Output the [x, y] coordinate of the center of the cell containing the given text.  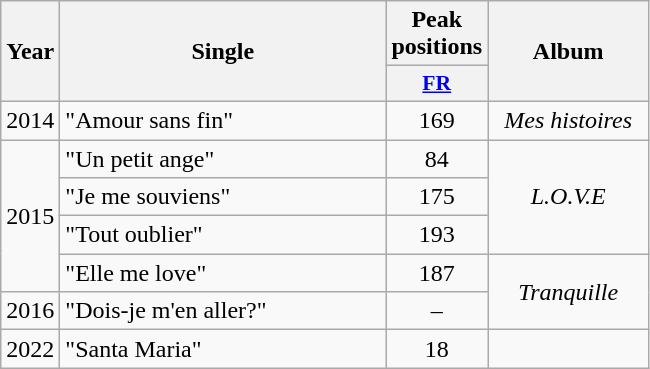
"Tout oublier" [223, 235]
193 [437, 235]
"Elle me love" [223, 273]
2014 [30, 120]
"Santa Maria" [223, 349]
"Un petit ange" [223, 159]
"Je me souviens" [223, 197]
Year [30, 52]
187 [437, 273]
169 [437, 120]
84 [437, 159]
2022 [30, 349]
Mes histoires [568, 120]
Album [568, 52]
"Amour sans fin" [223, 120]
– [437, 311]
Peak positions [437, 34]
Tranquille [568, 292]
FR [437, 84]
2015 [30, 216]
2016 [30, 311]
18 [437, 349]
L.O.V.E [568, 197]
"Dois-je m'en aller?" [223, 311]
175 [437, 197]
Single [223, 52]
